Output the [X, Y] coordinate of the center of the cell containing the given text.  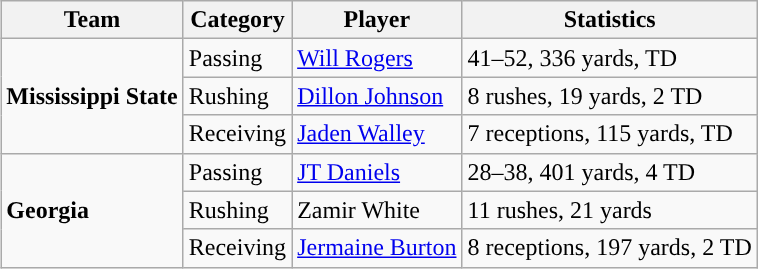
JT Daniels [377, 172]
Mississippi State [92, 96]
Team [92, 20]
Statistics [610, 20]
Player [377, 20]
Will Rogers [377, 58]
8 rushes, 19 yards, 2 TD [610, 96]
Category [237, 20]
Georgia [92, 210]
28–38, 401 yards, 4 TD [610, 172]
Zamir White [377, 210]
Jermaine Burton [377, 248]
8 receptions, 197 yards, 2 TD [610, 248]
7 receptions, 115 yards, TD [610, 134]
Jaden Walley [377, 134]
Dillon Johnson [377, 96]
11 rushes, 21 yards [610, 210]
41–52, 336 yards, TD [610, 58]
